Provide the [X, Y] coordinate of the cell's center where the given text is located.  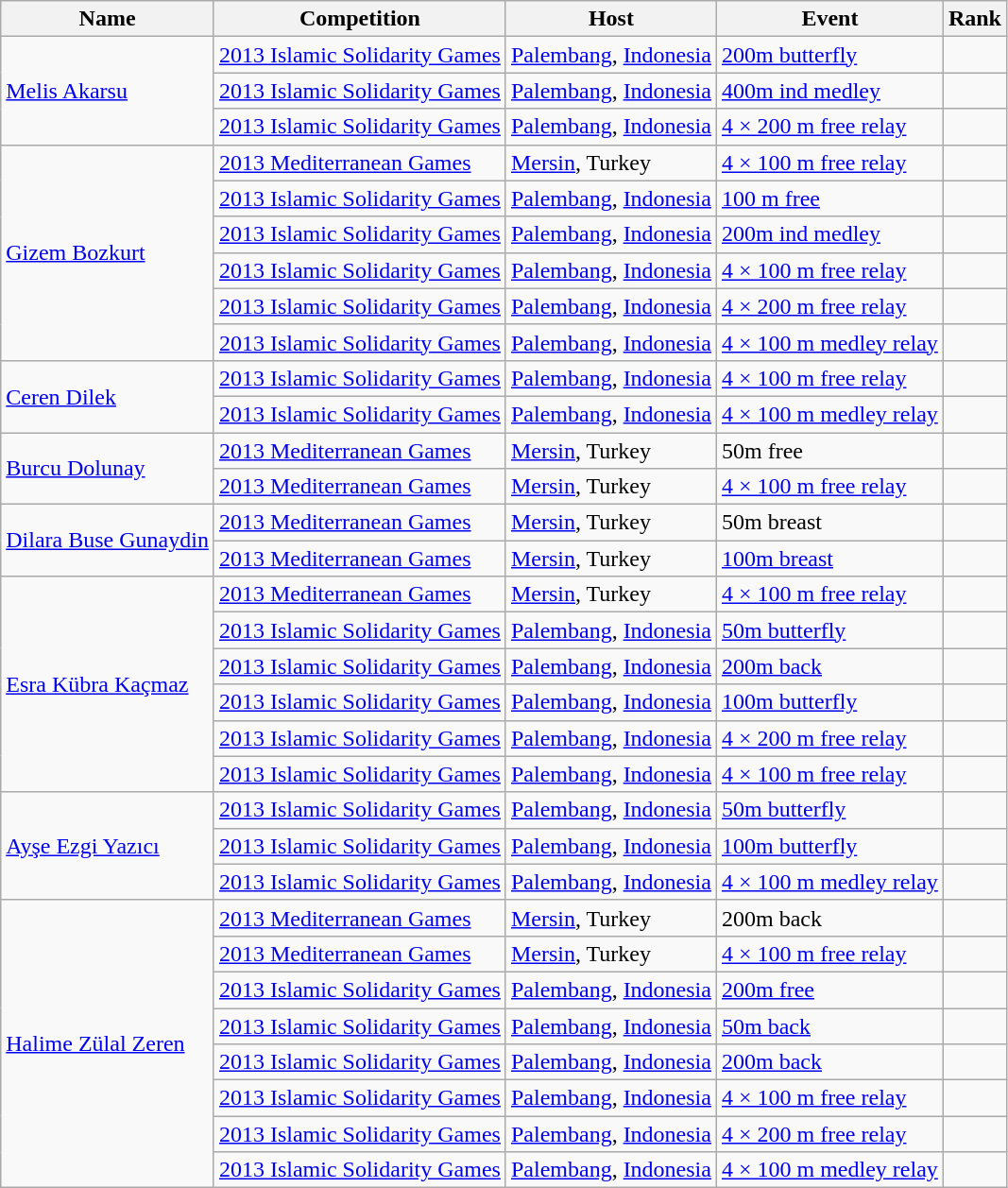
Host [610, 19]
Name [108, 19]
Esra Kübra Kaçmaz [108, 684]
50m free [829, 451]
Rank [975, 19]
200m butterfly [829, 55]
400m ind medley [829, 91]
Event [829, 19]
Ceren Dilek [108, 396]
100 m free [829, 198]
200m free [829, 990]
50m breast [829, 523]
Melis Akarsu [108, 91]
50m back [829, 1025]
100m breast [829, 559]
Ayşe Ezgi Yazıcı [108, 846]
Halime Zülal Zeren [108, 1043]
Dilara Buse Gunaydin [108, 541]
Gizem Bozkurt [108, 252]
Competition [359, 19]
200m ind medley [829, 234]
Burcu Dolunay [108, 469]
